Scan for the cell matching the given text and deliver its [X, Y] coordinate at center. 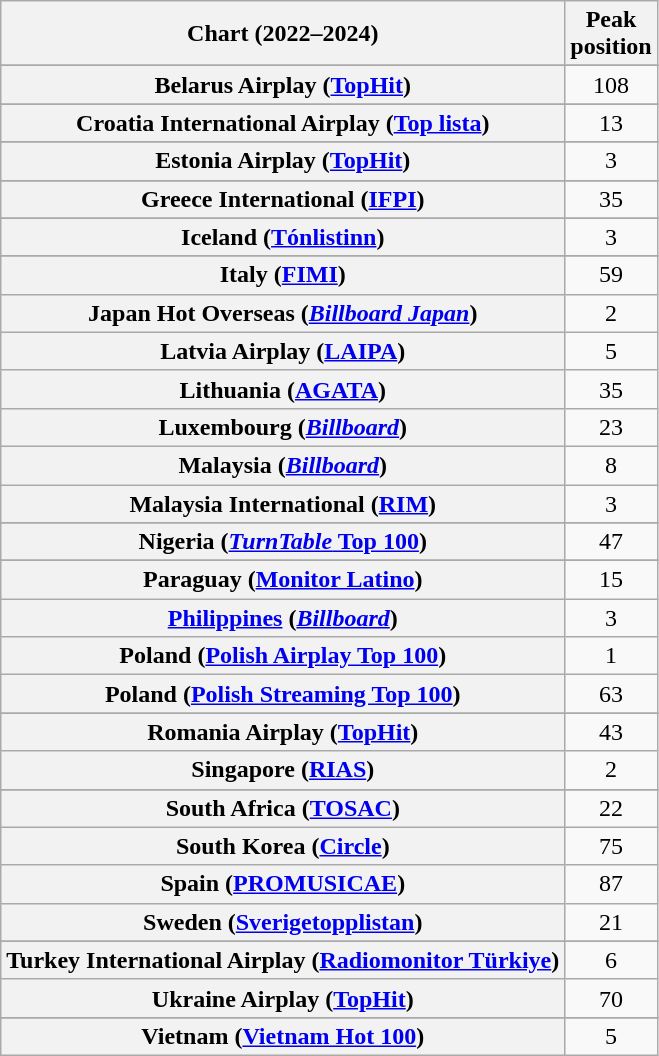
23 [611, 427]
1 [611, 656]
Poland (Polish Streaming Top 100) [283, 694]
43 [611, 732]
47 [611, 542]
Singapore (RIAS) [283, 770]
59 [611, 275]
Chart (2022–2024) [283, 34]
Malaysia (Billboard) [283, 465]
13 [611, 123]
Philippines (Billboard) [283, 618]
Iceland (Tónlistinn) [283, 237]
15 [611, 580]
Turkey International Airplay (Radiomonitor Türkiye) [283, 960]
21 [611, 922]
Spain (PROMUSICAE) [283, 884]
Ukraine Airplay (TopHit) [283, 998]
87 [611, 884]
Croatia International Airplay (Top lista) [283, 123]
8 [611, 465]
Malaysia International (RIM) [283, 503]
Italy (FIMI) [283, 275]
Luxembourg (Billboard) [283, 427]
108 [611, 85]
Peakposition [611, 34]
Paraguay (Monitor Latino) [283, 580]
Vietnam (Vietnam Hot 100) [283, 1036]
South Korea (Circle) [283, 846]
Poland (Polish Airplay Top 100) [283, 656]
South Africa (TOSAC) [283, 808]
Japan Hot Overseas (Billboard Japan) [283, 313]
Sweden (Sverigetopplistan) [283, 922]
Nigeria (TurnTable Top 100) [283, 542]
Latvia Airplay (LAIPA) [283, 351]
Lithuania (AGATA) [283, 389]
6 [611, 960]
Estonia Airplay (TopHit) [283, 161]
22 [611, 808]
Romania Airplay (TopHit) [283, 732]
63 [611, 694]
Belarus Airplay (TopHit) [283, 85]
70 [611, 998]
Greece International (IFPI) [283, 199]
75 [611, 846]
